Scan for the cell matching the given text and deliver its (X, Y) coordinate at center. 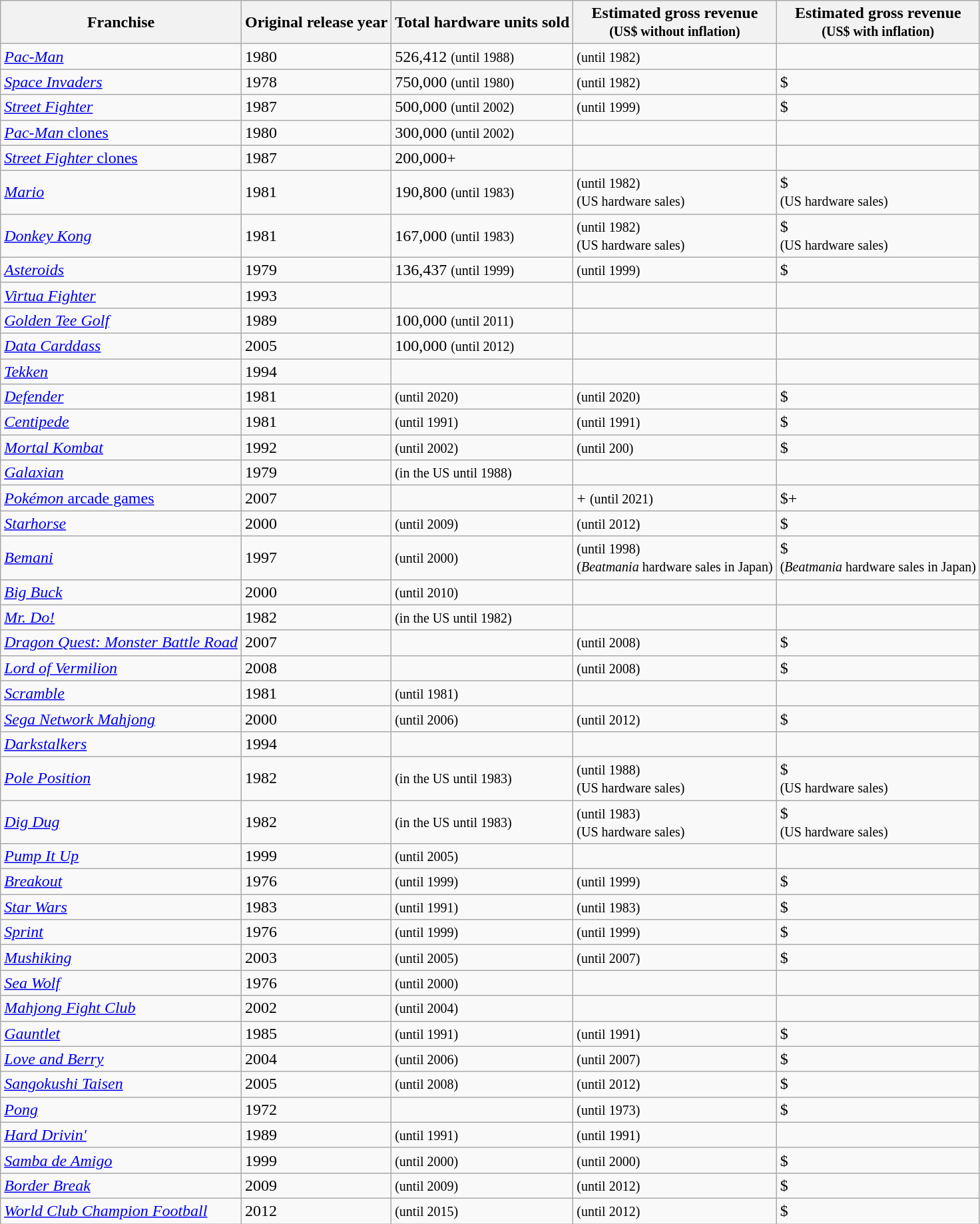
2009 (316, 1185)
1992 (316, 448)
Pump It Up (121, 856)
Big Buck (121, 592)
Pokémon arcade games (121, 498)
Sprint (121, 932)
(until 1973) (675, 1109)
Estimated gross revenue (US$ without inflation) (675, 23)
Sega Network Mahjong (121, 719)
Sea Wolf (121, 983)
750,000 (until 1980) (482, 82)
$ (Beatmania hardware sales in Japan) (877, 558)
Scramble (121, 693)
(until 2004) (482, 1008)
Pong (121, 1109)
Street Fighter clones (121, 158)
136,437 (until 1999) (482, 270)
Virtua Fighter (121, 295)
2012 (316, 1211)
Data Carddass (121, 346)
(until 2015) (482, 1211)
Darkstalkers (121, 744)
200,000+ (482, 158)
Mario (121, 192)
1983 (316, 907)
167,000 (until 1983) (482, 236)
Pac-Man (121, 57)
Mr. Do! (121, 617)
(until 2010) (482, 592)
526,412 (until 1988) (482, 57)
Lord of Vermilion (121, 668)
1978 (316, 82)
(until 200) (675, 448)
190,800 (until 1983) (482, 192)
2002 (316, 1008)
(until 1988) (US hardware sales) (675, 778)
(until 1983) (US hardware sales) (675, 822)
1997 (316, 558)
Street Fighter (121, 107)
Mortal Kombat (121, 448)
100,000 (until 2011) (482, 320)
Mahjong Fight Club (121, 1008)
Border Break (121, 1185)
Defender (121, 397)
(until 1983) (675, 907)
World Club Champion Football (121, 1211)
Pole Position (121, 778)
Original release year (316, 23)
Breakout (121, 882)
(until 2002) (482, 448)
500,000 (until 2002) (482, 107)
Dragon Quest: Monster Battle Road (121, 643)
Starhorse (121, 523)
1993 (316, 295)
Sangokushi Taisen (121, 1084)
1985 (316, 1034)
Samba de Amigo (121, 1160)
Franchise (121, 23)
Mushiking (121, 958)
(until 1981) (482, 693)
Tekken (121, 371)
Dig Dug (121, 822)
Space Invaders (121, 82)
2008 (316, 668)
Asteroids (121, 270)
2003 (316, 958)
300,000 (until 2002) (482, 133)
Star Wars (121, 907)
1972 (316, 1109)
Donkey Kong (121, 236)
Estimated gross revenue (US$ with inflation) (877, 23)
+ (until 2021) (675, 498)
Love and Berry (121, 1059)
Pac-Man clones (121, 133)
(in the US until 1982) (482, 617)
Total hardware units sold (482, 23)
Gauntlet (121, 1034)
Galaxian (121, 473)
Hard Drivin' (121, 1135)
2004 (316, 1059)
100,000 (until 2012) (482, 346)
$+ (877, 498)
Centipede (121, 422)
(in the US until 1988) (482, 473)
(until 1998) (Beatmania hardware sales in Japan) (675, 558)
Golden Tee Golf (121, 320)
Bemani (121, 558)
